Extract the [x, y] coordinate from the center of the cell holding the provided text.  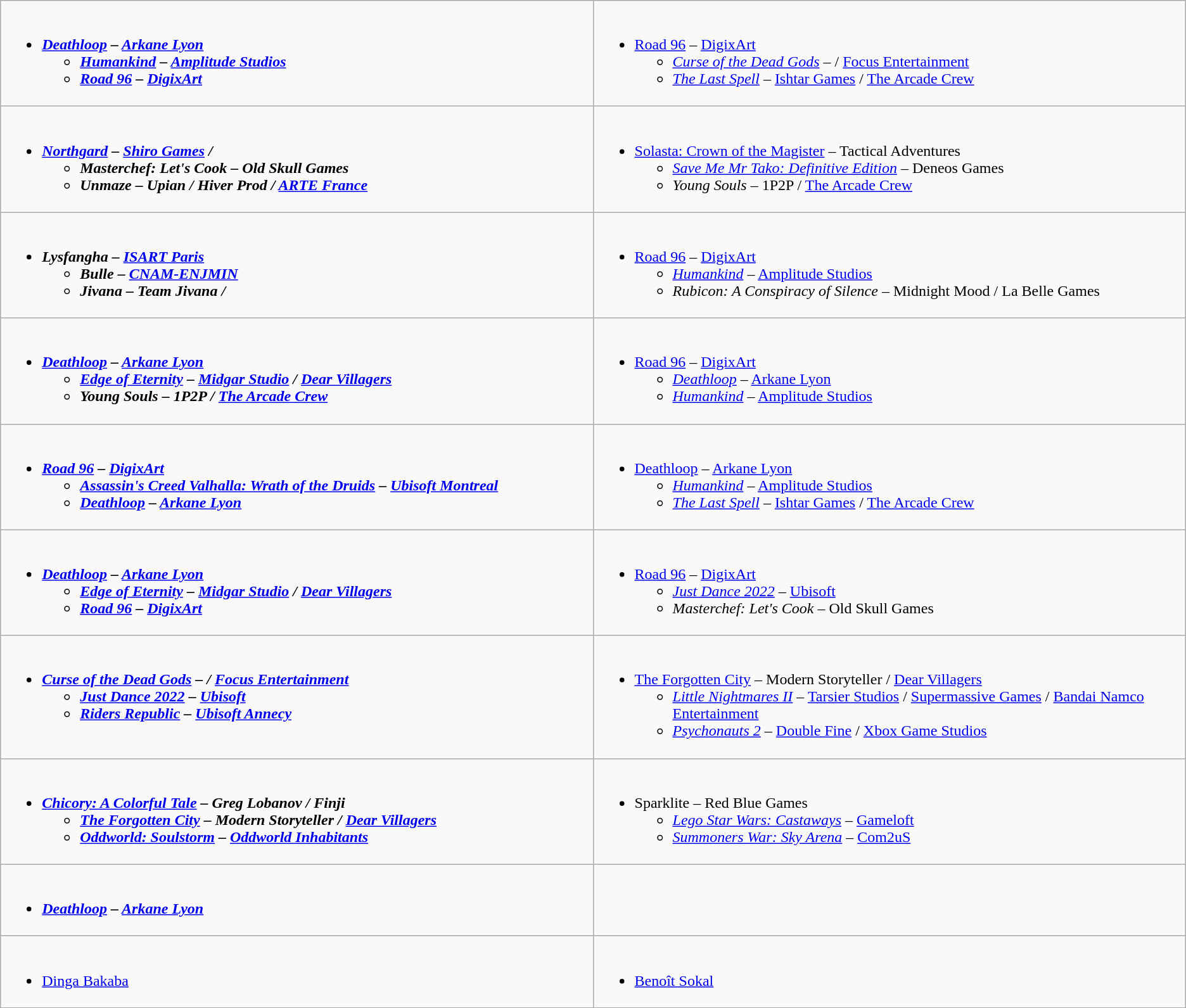
Road 96 – DigixArtDeathloop – Arkane LyonHumankind – Amplitude Studios [889, 371]
Road 96 – DigixArtCurse of the Dead Gods – / Focus EntertainmentThe Last Spell – Ishtar Games / The Arcade Crew [889, 53]
Road 96 – DigixArtJust Dance 2022 – UbisoftMasterchef: Let's Cook – Old Skull Games [889, 583]
Northgard – Shiro Games / Masterchef: Let's Cook – Old Skull GamesUnmaze – Upian / Hiver Prod / ARTE France [296, 160]
Curse of the Dead Gods – / Focus EntertainmentJust Dance 2022 – UbisoftRiders Republic – Ubisoft Annecy [296, 697]
Road 96 – DigixArtAssassin's Creed Valhalla: Wrath of the Druids – Ubisoft MontrealDeathloop – Arkane Lyon [296, 476]
Road 96 – DigixArtHumankind – Amplitude StudiosRubicon: A Conspiracy of Silence – Midnight Mood / La Belle Games [889, 265]
Deathloop – Arkane LyonEdge of Eternity – Midgar Studio / Dear VillagersRoad 96 – DigixArt [296, 583]
Deathloop – Arkane LyonHumankind – Amplitude StudiosRoad 96 – DigixArt [296, 53]
Benoît Sokal [889, 972]
Deathloop – Arkane LyonHumankind – Amplitude StudiosThe Last Spell – Ishtar Games / The Arcade Crew [889, 476]
Lysfangha – ISART ParisBulle – CNAM-ENJMINJivana – Team Jivana / [296, 265]
Solasta: Crown of the Magister – Tactical AdventuresSave Me Mr Tako: Definitive Edition – Deneos GamesYoung Souls – 1P2P / The Arcade Crew [889, 160]
Chicory: A Colorful Tale – Greg Lobanov / FinjiThe Forgotten City – Modern Storyteller / Dear VillagersOddworld: Soulstorm – Oddworld Inhabitants [296, 811]
Sparklite – Red Blue GamesLego Star Wars: Castaways – GameloftSummoners War: Sky Arena – Com2uS [889, 811]
Deathloop – Arkane LyonEdge of Eternity – Midgar Studio / Dear VillagersYoung Souls – 1P2P / The Arcade Crew [296, 371]
Dinga Bakaba [296, 972]
Deathloop – Arkane Lyon [296, 900]
